Identify which cell holds the provided text, then report its (X, Y) central coordinate. 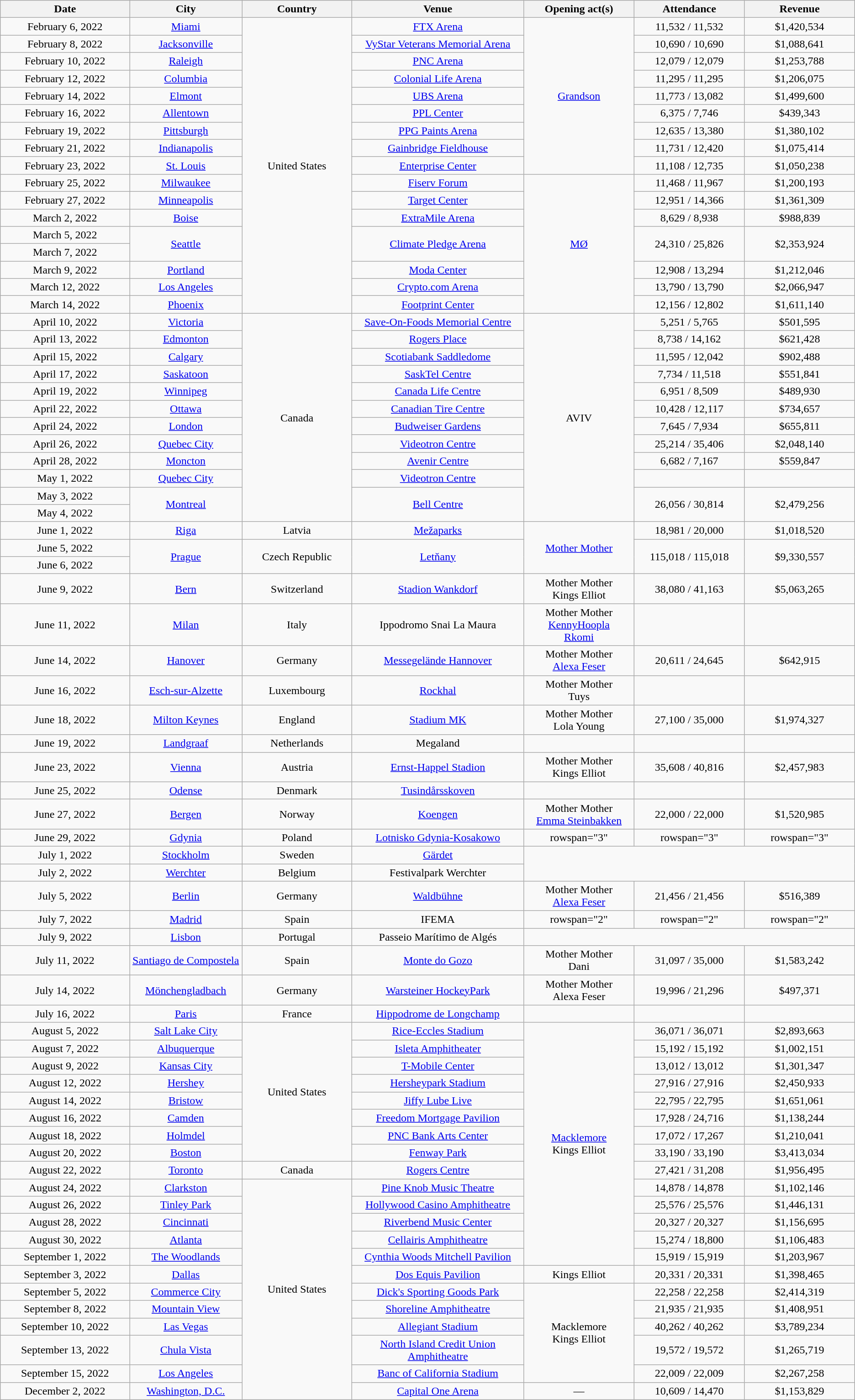
June 23, 2022 (65, 767)
Riverbend Music Center (438, 1222)
7,734 / 11,518 (690, 374)
$1,398,465 (799, 1274)
$501,595 (799, 322)
June 1, 2022 (65, 531)
Belgium (297, 873)
$516,389 (799, 896)
February 10, 2022 (65, 61)
September 15, 2022 (65, 1374)
May 4, 2022 (65, 513)
35,608 / 40,816 (690, 767)
June 5, 2022 (65, 548)
Grandson (579, 96)
July 1, 2022 (65, 855)
August 5, 2022 (65, 1031)
$1,499,600 (799, 96)
$1,611,140 (799, 305)
Monte do Gozo (438, 961)
PPL Center (438, 113)
$1,408,951 (799, 1309)
$1,102,146 (799, 1188)
Ottawa (186, 409)
Milwaukee (186, 183)
Washington, D.C. (186, 1391)
Crypto.com Arena (438, 287)
8,738 / 14,162 (690, 339)
February 19, 2022 (65, 131)
Tusindårsskoven (438, 790)
February 21, 2022 (65, 148)
August 22, 2022 (65, 1170)
$1,520,985 (799, 814)
$1,050,238 (799, 165)
Boston (186, 1153)
$2,048,140 (799, 443)
Kings Elliot (579, 1274)
Toronto (186, 1170)
Passeio Marítimo de Algés (438, 937)
Holmdel (186, 1135)
April 17, 2022 (65, 374)
$1,361,309 (799, 200)
Switzerland (297, 589)
April 26, 2022 (65, 443)
May 1, 2022 (65, 478)
33,190 / 33,190 (690, 1153)
Scotiabank Saddledome (438, 357)
July 9, 2022 (65, 937)
February 23, 2022 (65, 165)
September 8, 2022 (65, 1309)
Canada Life Centre (438, 391)
April 13, 2022 (65, 339)
Mother MotherTuys (579, 690)
10,609 / 14,470 (690, 1391)
Bergen (186, 814)
Revenue (799, 9)
Banc of California Stadium (438, 1374)
March 2, 2022 (65, 218)
Mother MotherLola Young (579, 720)
Colonial Life Arena (438, 79)
Moda Center (438, 270)
June 19, 2022 (65, 743)
20,327 / 20,327 (690, 1222)
Stockholm (186, 855)
VyStar Veterans Memorial Arena (438, 44)
Rockhal (438, 690)
Stadium MK (438, 720)
$2,267,258 (799, 1374)
Hersheypark Stadium (438, 1083)
July 14, 2022 (65, 990)
August 16, 2022 (65, 1118)
11,595 / 12,042 (690, 357)
31,097 / 35,000 (690, 961)
$1,265,719 (799, 1350)
June 18, 2022 (65, 720)
13,790 / 13,790 (690, 287)
PNC Arena (438, 61)
10,428 / 12,117 (690, 409)
Enterprise Center (438, 165)
$1,018,520 (799, 531)
$621,428 (799, 339)
February 14, 2022 (65, 96)
Isleta Amphitheater (438, 1048)
Mother MotherKennyHooplaRkomi (579, 625)
June 16, 2022 (65, 690)
12,635 / 13,380 (690, 131)
April 19, 2022 (65, 391)
20,611 / 24,645 (690, 660)
Tinley Park (186, 1205)
Indianapolis (186, 148)
$1,212,046 (799, 270)
June 6, 2022 (65, 565)
$1,974,327 (799, 720)
Albuquerque (186, 1048)
Phoenix (186, 305)
April 22, 2022 (65, 409)
France (297, 1014)
12,156 / 12,802 (690, 305)
$2,353,924 (799, 244)
March 14, 2022 (65, 305)
$1,075,414 (799, 148)
IFEMA (438, 920)
PNC Bank Arts Center (438, 1135)
Winnipeg (186, 391)
Elmont (186, 96)
17,928 / 24,716 (690, 1118)
Budweiser Gardens (438, 426)
25,576 / 25,576 (690, 1205)
Megaland (438, 743)
27,421 / 31,208 (690, 1170)
UBS Arena (438, 96)
Seattle (186, 244)
May 3, 2022 (65, 495)
September 1, 2022 (65, 1257)
August 30, 2022 (65, 1240)
Warsteiner HockeyPark (438, 990)
Berlin (186, 896)
Montreal (186, 504)
Letňany (438, 557)
June 27, 2022 (65, 814)
Dos Equis Pavilion (438, 1274)
Dallas (186, 1274)
Latvia (297, 531)
July 5, 2022 (65, 896)
Milan (186, 625)
Commerce City (186, 1292)
26,056 / 30,814 (690, 504)
March 5, 2022 (65, 235)
Czech Republic (297, 557)
Avenir Centre (438, 461)
Rice-Eccles Stadium (438, 1031)
Ippodromo Snai La Maura (438, 625)
$1,420,534 (799, 26)
115,018 / 115,018 (690, 557)
Las Vegas (186, 1326)
27,100 / 35,000 (690, 720)
Vienna (186, 767)
June 25, 2022 (65, 790)
22,009 / 22,009 (690, 1374)
April 15, 2022 (65, 357)
Mönchengladbach (186, 990)
$988,839 (799, 218)
Rogers Place (438, 339)
Calgary (186, 357)
7,645 / 7,934 (690, 426)
15,274 / 18,800 (690, 1240)
Cynthia Woods Mitchell Pavilion (438, 1257)
6,375 / 7,746 (690, 113)
Festivalpark Werchter (438, 873)
$551,841 (799, 374)
February 16, 2022 (65, 113)
10,690 / 10,690 (690, 44)
PPG Paints Arena (438, 131)
$1,200,193 (799, 183)
$2,450,933 (799, 1083)
Venue (438, 9)
$2,457,983 (799, 767)
Saskatoon (186, 374)
SaskTel Centre (438, 374)
Cellairis Amphitheatre (438, 1240)
11,532 / 11,532 (690, 26)
March 9, 2022 (65, 270)
11,108 / 12,735 (690, 165)
17,072 / 17,267 (690, 1135)
Atlanta (186, 1240)
Italy (297, 625)
$3,789,234 (799, 1326)
June 29, 2022 (65, 837)
Esch-sur-Alzette (186, 690)
Minneapolis (186, 200)
March 7, 2022 (65, 253)
Riga (186, 531)
Freedom Mortgage Pavilion (438, 1118)
Bristow (186, 1100)
Sweden (297, 855)
Gärdet (438, 855)
February 6, 2022 (65, 26)
Rogers Centre (438, 1170)
Messegelände Hannover (438, 660)
Bern (186, 589)
Pittsburgh (186, 131)
$1,153,829 (799, 1391)
August 14, 2022 (65, 1100)
Luxembourg (297, 690)
$439,343 (799, 113)
Columbia (186, 79)
September 13, 2022 (65, 1350)
February 25, 2022 (65, 183)
8,629 / 8,938 (690, 218)
25,214 / 35,406 (690, 443)
Miami (186, 26)
February 27, 2022 (65, 200)
June 9, 2022 (65, 589)
40,262 / 40,262 (690, 1326)
Salt Lake City (186, 1031)
Netherlands (297, 743)
Santiago de Compostela (186, 961)
Austria (297, 767)
Jiffy Lube Live (438, 1100)
$5,063,265 (799, 589)
Odense (186, 790)
Hanover (186, 660)
August 26, 2022 (65, 1205)
15,192 / 15,192 (690, 1048)
$655,811 (799, 426)
27,916 / 27,916 (690, 1083)
14,878 / 14,878 (690, 1188)
Clarkston (186, 1188)
Country (297, 9)
June 14, 2022 (65, 660)
Footprint Center (438, 305)
22,000 / 22,000 (690, 814)
$1,106,483 (799, 1240)
13,012 / 13,012 (690, 1066)
MØ (579, 243)
St. Louis (186, 165)
$2,066,947 (799, 287)
22,795 / 22,795 (690, 1100)
Portland (186, 270)
Chula Vista (186, 1350)
24,310 / 25,826 (690, 244)
Hippodrome de Longchamp (438, 1014)
Ernst-Happel Stadion (438, 767)
Edmonton (186, 339)
August 28, 2022 (65, 1222)
5,251 / 5,765 (690, 322)
September 10, 2022 (65, 1326)
February 8, 2022 (65, 44)
12,951 / 14,366 (690, 200)
12,908 / 13,294 (690, 270)
The Woodlands (186, 1257)
April 10, 2022 (65, 322)
6,682 / 7,167 (690, 461)
Camden (186, 1118)
Waldbühne (438, 896)
$1,651,061 (799, 1100)
$1,002,151 (799, 1048)
Boise (186, 218)
Lotnisko Gdynia-Kosakowo (438, 837)
$1,956,495 (799, 1170)
Attendance (690, 9)
April 24, 2022 (65, 426)
$1,138,244 (799, 1118)
AVIV (579, 417)
$9,330,557 (799, 557)
11,731 / 12,420 (690, 148)
$902,488 (799, 357)
Landgraaf (186, 743)
$489,930 (799, 391)
19,996 / 21,296 (690, 990)
Bell Centre (438, 504)
12,079 / 12,079 (690, 61)
19,572 / 19,572 (690, 1350)
$497,371 (799, 990)
April 28, 2022 (65, 461)
December 2, 2022 (65, 1391)
$1,210,041 (799, 1135)
September 3, 2022 (65, 1274)
$734,657 (799, 409)
Mežaparks (438, 531)
$2,479,256 (799, 504)
Poland (297, 837)
Koengen (438, 814)
Capital One Arena (438, 1391)
18,981 / 20,000 (690, 531)
$1,253,788 (799, 61)
Shoreline Amphitheatre (438, 1309)
Werchter (186, 873)
Portugal (297, 937)
$1,088,641 (799, 44)
$1,583,242 (799, 961)
Date (65, 9)
Lisbon (186, 937)
Save-On-Foods Memorial Centre (438, 322)
6,951 / 8,509 (690, 391)
$2,414,319 (799, 1292)
August 20, 2022 (65, 1153)
36,071 / 36,071 (690, 1031)
20,331 / 20,331 (690, 1274)
Mother Mother (579, 548)
Victoria (186, 322)
August 24, 2022 (65, 1188)
Pine Knob Music Theatre (438, 1188)
June 11, 2022 (65, 625)
July 7, 2022 (65, 920)
Cincinnati (186, 1222)
11,295 / 11,295 (690, 79)
$1,203,967 (799, 1257)
July 11, 2022 (65, 961)
Target Center (438, 200)
Mountain View (186, 1309)
22,258 / 22,258 (690, 1292)
11,468 / 11,967 (690, 183)
Paris (186, 1014)
— (579, 1391)
Canadian Tire Centre (438, 409)
$1,380,102 (799, 131)
$1,446,131 (799, 1205)
Gainbridge Fieldhouse (438, 148)
$642,915 (799, 660)
Madrid (186, 920)
21,935 / 21,935 (690, 1309)
Mother MotherDani (579, 961)
T-Mobile Center (438, 1066)
$559,847 (799, 461)
$1,301,347 (799, 1066)
Hershey (186, 1083)
July 16, 2022 (65, 1014)
ExtraMile Arena (438, 218)
$3,413,034 (799, 1153)
February 12, 2022 (65, 79)
North Island Credit Union Amphitheatre (438, 1350)
England (297, 720)
$1,156,695 (799, 1222)
Mother MotherEmma Steinbakken (579, 814)
Gdynia (186, 837)
Prague (186, 557)
Hollywood Casino Amphitheatre (438, 1205)
Climate Pledge Arena (438, 244)
City (186, 9)
21,456 / 21,456 (690, 896)
Allentown (186, 113)
August 9, 2022 (65, 1066)
Denmark (297, 790)
FTX Arena (438, 26)
Allegiant Stadium (438, 1326)
Moncton (186, 461)
Raleigh (186, 61)
Dick's Sporting Goods Park (438, 1292)
15,919 / 15,919 (690, 1257)
August 12, 2022 (65, 1083)
38,080 / 41,163 (690, 589)
September 5, 2022 (65, 1292)
London (186, 426)
$2,893,663 (799, 1031)
Kansas City (186, 1066)
Milton Keynes (186, 720)
Fiserv Forum (438, 183)
$1,206,075 (799, 79)
Fenway Park (438, 1153)
August 18, 2022 (65, 1135)
July 2, 2022 (65, 873)
August 7, 2022 (65, 1048)
Stadion Wankdorf (438, 589)
March 12, 2022 (65, 287)
Jacksonville (186, 44)
Norway (297, 814)
Opening act(s) (579, 9)
11,773 / 13,082 (690, 96)
